From the cell containing the given text, extract its center point as (x, y) coordinate. 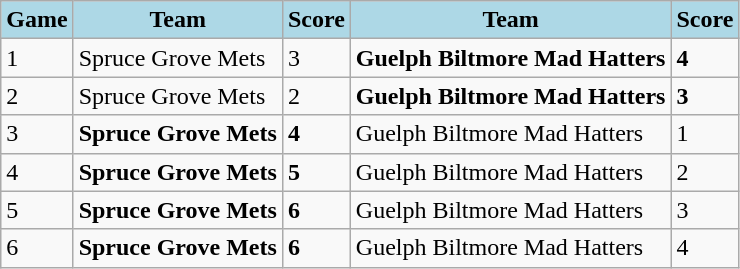
Game (37, 20)
